Detect which cell encompasses the target text, then output its (x, y) center coordinate. 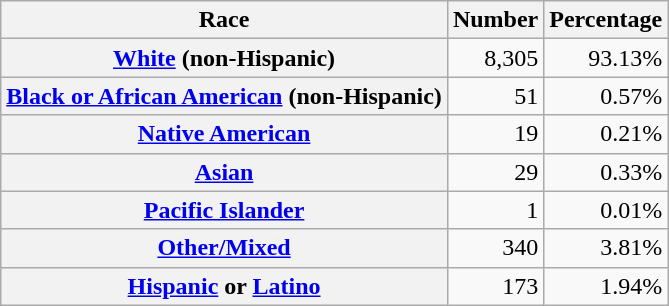
0.57% (606, 96)
Black or African American (non-Hispanic) (224, 96)
0.21% (606, 134)
340 (495, 248)
51 (495, 96)
Number (495, 20)
29 (495, 172)
Race (224, 20)
0.33% (606, 172)
0.01% (606, 210)
93.13% (606, 58)
8,305 (495, 58)
19 (495, 134)
Hispanic or Latino (224, 286)
Other/Mixed (224, 248)
1.94% (606, 286)
173 (495, 286)
Native American (224, 134)
3.81% (606, 248)
Asian (224, 172)
Pacific Islander (224, 210)
Percentage (606, 20)
White (non-Hispanic) (224, 58)
1 (495, 210)
